Return the [x, y] coordinate for the center point of the cell that contains the specified text.  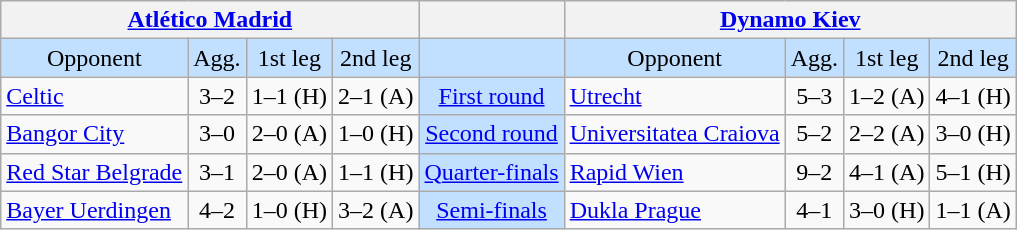
2–2 (A) [887, 134]
First round [492, 96]
5–3 [814, 96]
Semi-finals [492, 210]
Red Star Belgrade [94, 172]
1–2 (A) [887, 96]
5–1 (H) [973, 172]
3–1 [217, 172]
9–2 [814, 172]
Universitatea Craiova [674, 134]
Rapid Wien [674, 172]
4–2 [217, 210]
Celtic [94, 96]
3–2 (A) [376, 210]
Bayer Uerdingen [94, 210]
Bangor City [94, 134]
Utrecht [674, 96]
3–0 [217, 134]
Atlético Madrid [210, 20]
4–1 (A) [887, 172]
Second round [492, 134]
1–1 (A) [973, 210]
2–1 (A) [376, 96]
Dynamo Kiev [790, 20]
4–1 (H) [973, 96]
Quarter-finals [492, 172]
Dukla Prague [674, 210]
5–2 [814, 134]
4–1 [814, 210]
3–2 [217, 96]
